Return [X, Y] of the center of cell containing provided text 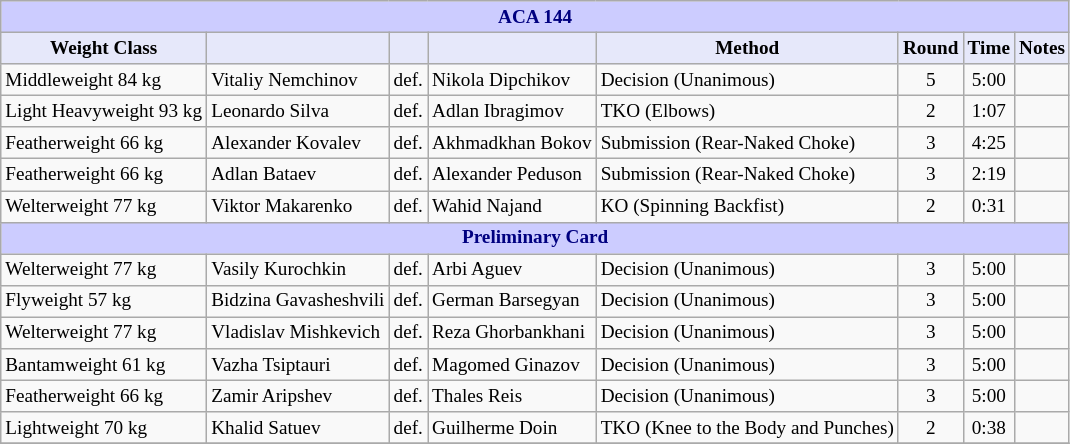
0:38 [988, 428]
Zamir Aripshev [298, 396]
Adlan Bataev [298, 175]
Middleweight 84 kg [104, 80]
Adlan Ibragimov [512, 111]
Light Heavyweight 93 kg [104, 111]
TKO (Elbows) [747, 111]
Arbi Aguev [512, 270]
Magomed Ginazov [512, 365]
Method [747, 48]
5 [930, 80]
Bidzina Gavasheshvili [298, 301]
0:31 [988, 206]
KO (Spinning Backfist) [747, 206]
Khalid Satuev [298, 428]
Weight Class [104, 48]
ACA 144 [536, 17]
Guilherme Doin [512, 428]
4:25 [988, 143]
TKO (Knee to the Body and Punches) [747, 428]
Bantamweight 61 kg [104, 365]
Thales Reis [512, 396]
Reza Ghorbankhani [512, 333]
2:19 [988, 175]
Round [930, 48]
Viktor Makarenko [298, 206]
Vladislav Mishkevich [298, 333]
Vazha Tsiptauri [298, 365]
Wahid Najand [512, 206]
Alexander Kovalev [298, 143]
German Barsegyan [512, 301]
Akhmadkhan Bokov [512, 143]
Alexander Peduson [512, 175]
Vitaliy Nemchinov [298, 80]
Preliminary Card [536, 238]
Leonardo Silva [298, 111]
Vasily Kurochkin [298, 270]
Time [988, 48]
Nikola Dipchikov [512, 80]
Notes [1042, 48]
1:07 [988, 111]
Flyweight 57 kg [104, 301]
Lightweight 70 kg [104, 428]
